Scan for the cell matching the given text and deliver its (x, y) coordinate at center. 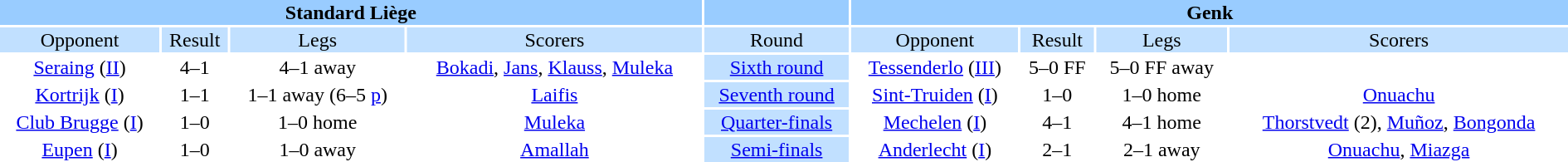
Muleka (554, 122)
Eupen (I) (80, 150)
Sint-Truiden (I) (936, 95)
1–1 (194, 95)
2–1 away (1161, 150)
5–0 FF away (1161, 67)
Thorstvedt (2), Muñoz, Bongonda (1399, 122)
Genk (1210, 12)
Onuachu (1399, 95)
Seraing (II) (80, 67)
2–1 (1057, 150)
Semi-finals (777, 150)
Round (777, 40)
Club Brugge (I) (80, 122)
Laifis (554, 95)
Sixth round (777, 67)
Mechelen (I) (936, 122)
Seventh round (777, 95)
Onuachu, Miazga (1399, 150)
Standard Liège (351, 12)
Tessenderlo (III) (936, 67)
4–1 away (317, 67)
Amallah (554, 150)
5–0 FF (1057, 67)
4–1 home (1161, 122)
Kortrijk (I) (80, 95)
1–1 away (6–5 p) (317, 95)
Bokadi, Jans, Klauss, Muleka (554, 67)
Anderlecht (I) (936, 150)
1–0 away (317, 150)
Quarter-finals (777, 122)
